Return (x, y) of the center of cell containing provided text 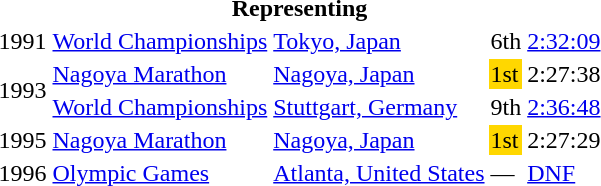
6th (506, 41)
Tokyo, Japan (379, 41)
Stuttgart, Germany (379, 107)
9th (506, 107)
